Search for the cell housing the specified text and yield its [x, y] center coordinate. 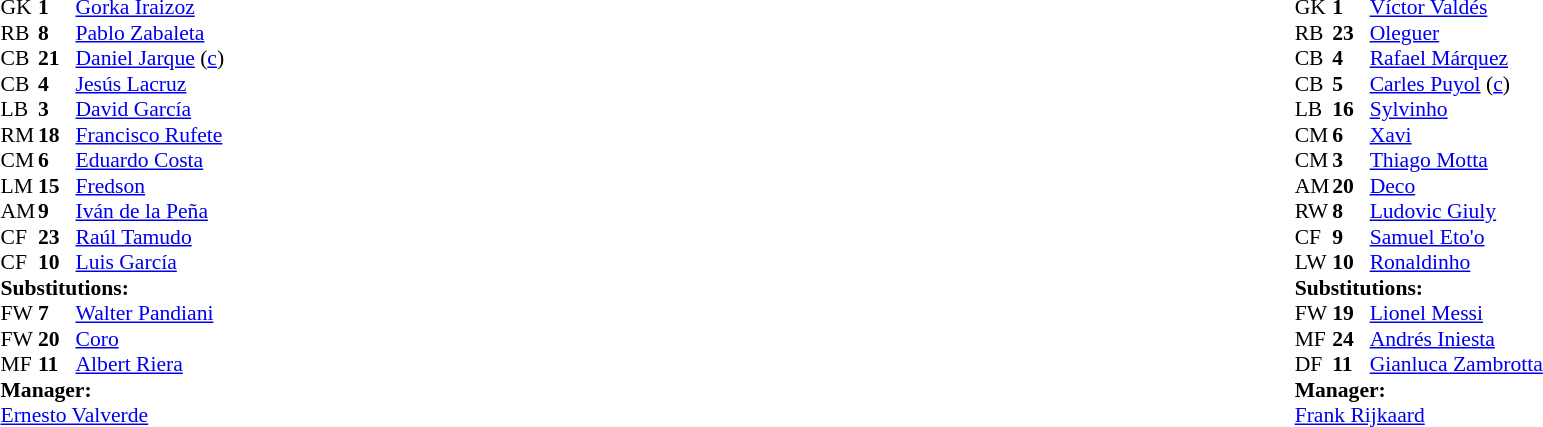
24 [1351, 339]
Raúl Tamudo [150, 237]
Thiago Motta [1456, 161]
Eduardo Costa [150, 161]
Gianluca Zambrotta [1456, 365]
Xavi [1456, 135]
Andrés Iniesta [1456, 339]
Oleguer [1456, 33]
Jesús Lacruz [150, 84]
Ronaldinho [1456, 263]
DF [1314, 365]
Lionel Messi [1456, 313]
15 [57, 186]
Albert Riera [150, 365]
16 [1351, 109]
RM [19, 135]
18 [57, 135]
Fredson [150, 186]
Iván de la Peña [150, 211]
LW [1314, 263]
Rafael Márquez [1456, 59]
5 [1351, 84]
Carles Puyol (c) [1456, 84]
7 [57, 313]
RW [1314, 211]
Coro [150, 339]
Walter Pandiani [150, 313]
Deco [1456, 186]
Daniel Jarque (c) [150, 59]
21 [57, 59]
Pablo Zabaleta [150, 33]
David García [150, 109]
Sylvinho [1456, 109]
19 [1351, 313]
LM [19, 186]
Francisco Rufete [150, 135]
Samuel Eto'o [1456, 237]
Ludovic Giuly [1456, 211]
Luis García [150, 263]
